Detect which cell encompasses the target text, then output its [X, Y] center coordinate. 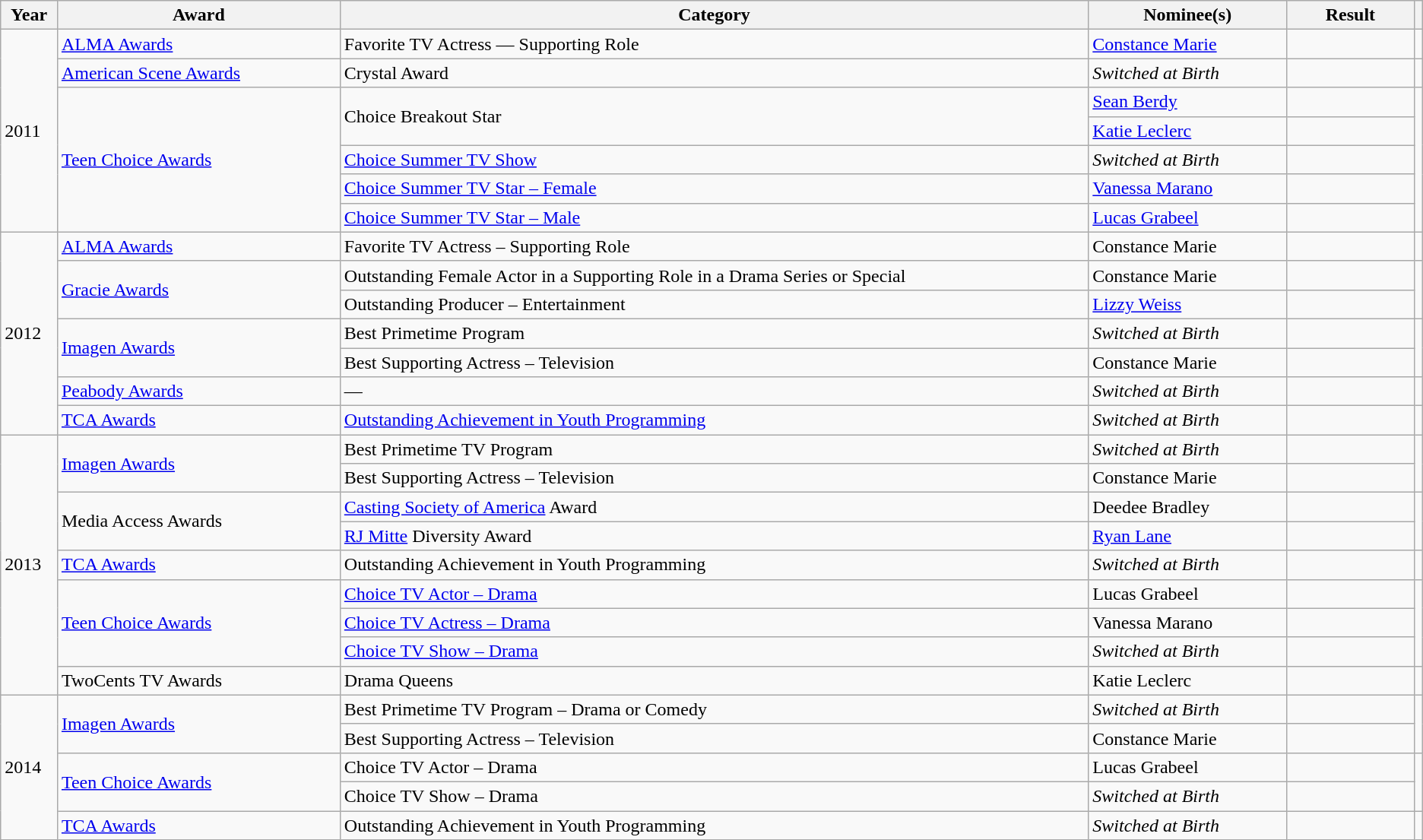
Choice Summer TV Show [714, 160]
Crystal Award [714, 73]
Media Access Awards [198, 521]
Drama Queens [714, 680]
Peabody Awards [198, 391]
Favorite TV Actress — Supporting Role [714, 44]
Favorite TV Actress – Supporting Role [714, 246]
Choice Summer TV Star – Female [714, 189]
— [714, 391]
American Scene Awards [198, 73]
2011 [29, 131]
Best Primetime TV Program – Drama or Comedy [714, 709]
Choice Summer TV Star – Male [714, 217]
Casting Society of America Award [714, 507]
Award [198, 15]
TwoCents TV Awards [198, 680]
Outstanding Female Actor in a Supporting Role in a Drama Series or Special [714, 275]
Choice Breakout Star [714, 116]
RJ Mitte Diversity Award [714, 536]
Lizzy Weiss [1187, 304]
Outstanding Producer – Entertainment [714, 304]
Sean Berdy [1187, 102]
2013 [29, 566]
2012 [29, 333]
2014 [29, 767]
Best Primetime Program [714, 333]
Gracie Awards [198, 290]
Ryan Lane [1187, 536]
Result [1351, 15]
Year [29, 15]
Nominee(s) [1187, 15]
Best Primetime TV Program [714, 449]
Deedee Bradley [1187, 507]
Choice TV Actress – Drama [714, 623]
Category [714, 15]
